Determine the (x, y) coordinate at the center of the cell enclosing the given text.  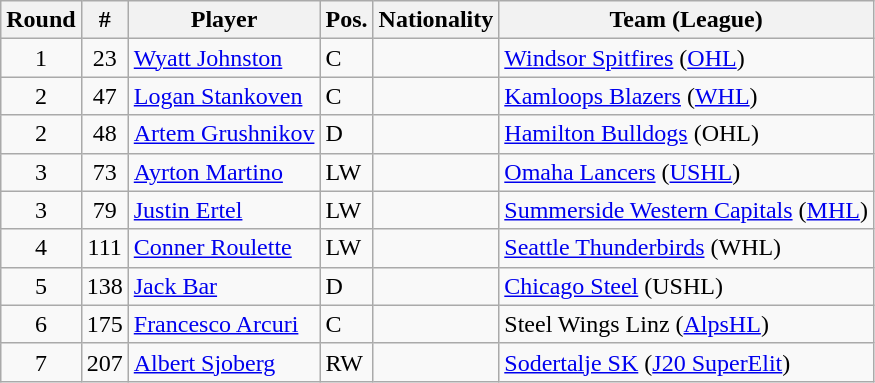
Seattle Thunderbirds (WHL) (686, 248)
Jack Bar (224, 286)
7 (41, 362)
Team (League) (686, 20)
4 (41, 248)
Ayrton Martino (224, 172)
175 (104, 324)
Summerside Western Capitals (MHL) (686, 210)
6 (41, 324)
48 (104, 134)
Justin Ertel (224, 210)
# (104, 20)
Pos. (346, 20)
RW (346, 362)
Artem Grushnikov (224, 134)
79 (104, 210)
23 (104, 58)
Wyatt Johnston (224, 58)
1 (41, 58)
73 (104, 172)
Nationality (436, 20)
5 (41, 286)
Conner Roulette (224, 248)
Logan Stankoven (224, 96)
111 (104, 248)
Round (41, 20)
Francesco Arcuri (224, 324)
Chicago Steel (USHL) (686, 286)
Kamloops Blazers (WHL) (686, 96)
138 (104, 286)
Steel Wings Linz (AlpsHL) (686, 324)
Player (224, 20)
207 (104, 362)
Albert Sjoberg (224, 362)
Sodertalje SK (J20 SuperElit) (686, 362)
47 (104, 96)
Hamilton Bulldogs (OHL) (686, 134)
Windsor Spitfires (OHL) (686, 58)
Omaha Lancers (USHL) (686, 172)
